Determine the [x, y] coordinate at the center of the cell enclosing the given text.  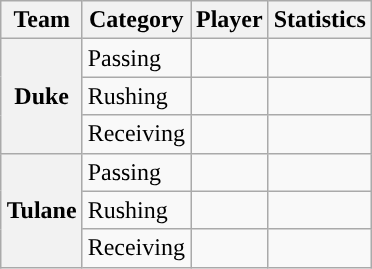
Category [136, 20]
Tulane [42, 210]
Statistics [320, 20]
Duke [42, 96]
Player [229, 20]
Team [42, 20]
